Scan for the cell matching the given text and deliver its (X, Y) coordinate at center. 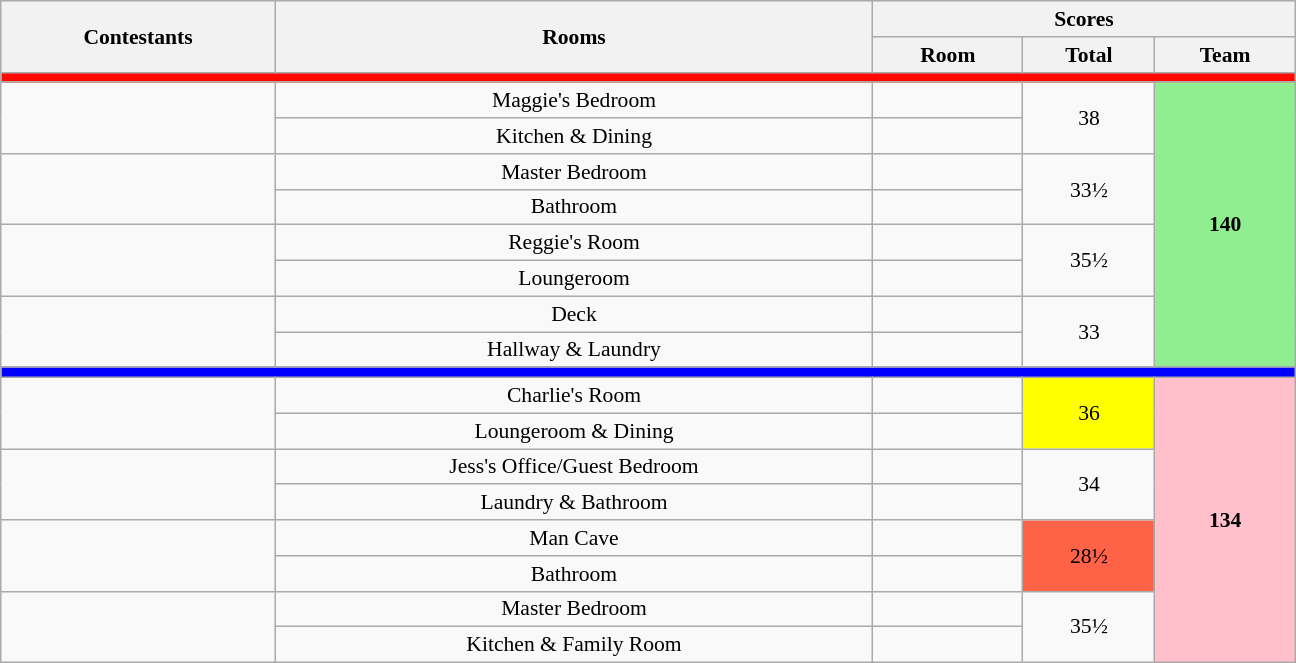
Team (1225, 55)
134 (1225, 520)
Rooms (574, 36)
Deck (574, 314)
Laundry & Bathroom (574, 503)
33 (1089, 332)
140 (1225, 226)
Jess's Office/Guest Bedroom (574, 467)
Loungeroom (574, 279)
Kitchen & Dining (574, 136)
Room (948, 55)
Loungeroom & Dining (574, 431)
Charlie's Room (574, 396)
Reggie's Room (574, 243)
Man Cave (574, 538)
36 (1089, 414)
Hallway & Laundry (574, 350)
34 (1089, 484)
Maggie's Bedroom (574, 101)
Total (1089, 55)
28½ (1089, 556)
33½ (1089, 190)
Contestants (138, 36)
38 (1089, 118)
Scores (1084, 19)
Kitchen & Family Room (574, 645)
